Scan for the cell matching the given text and deliver its [X, Y] coordinate at center. 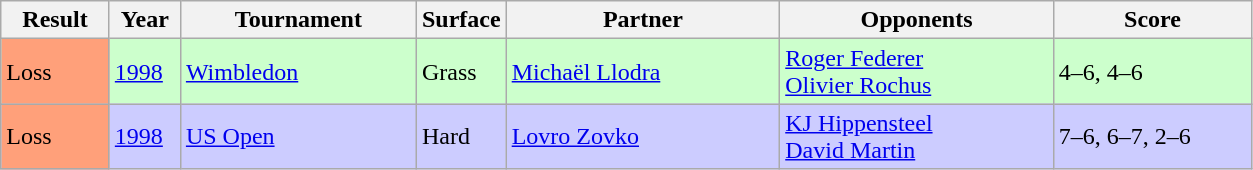
4–6, 4–6 [1152, 72]
Michaël Llodra [643, 72]
Roger Federer Olivier Rochus [917, 72]
Surface [461, 20]
Partner [643, 20]
Lovro Zovko [643, 136]
Opponents [917, 20]
US Open [298, 136]
Result [56, 20]
Wimbledon [298, 72]
Score [1152, 20]
Tournament [298, 20]
KJ Hippensteel David Martin [917, 136]
Year [144, 20]
Grass [461, 72]
Hard [461, 136]
7–6, 6–7, 2–6 [1152, 136]
